Output the (X, Y) coordinate of the center of the cell containing the given text.  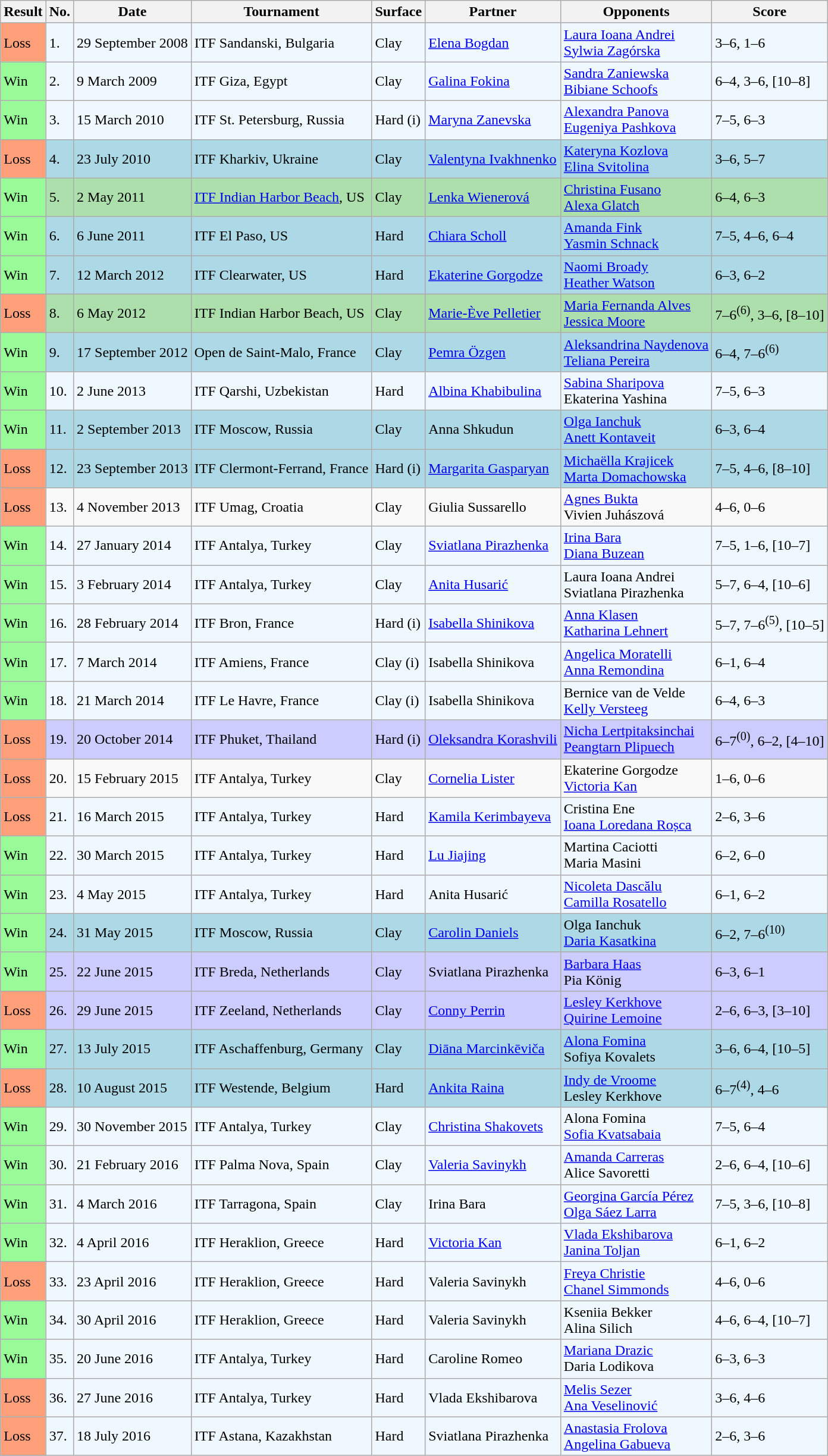
Galina Fokina (493, 81)
Oleksandra Korashvili (493, 739)
Chiara Scholl (493, 236)
27 January 2014 (133, 546)
18 July 2016 (133, 1436)
17. (59, 662)
Laura Ioana Andrei Sviatlana Pirazhenka (636, 584)
Date (133, 12)
20. (59, 778)
4 May 2015 (133, 894)
ITF Sandanski, Bulgaria (281, 43)
32. (59, 1242)
20 October 2014 (133, 739)
2 September 2013 (133, 430)
3. (59, 120)
Amanda Carreras Alice Savoretti (636, 1165)
5–7, 6–4, [10–6] (770, 584)
6–2, 7–6(10) (770, 933)
26. (59, 1010)
Bernice van de Velde Kelly Versteeg (636, 701)
Caroline Romeo (493, 1359)
Tournament (281, 12)
ITF Zeeland, Netherlands (281, 1010)
14. (59, 546)
6–4, 7–6(6) (770, 352)
Ekaterine Gorgodze (493, 275)
Olga Ianchuk Anett Kontaveit (636, 430)
Alona Fomina Sofia Kvatsabaia (636, 1127)
16 March 2015 (133, 816)
27. (59, 1048)
Alexandra Panova Eugeniya Pashkova (636, 120)
15 March 2010 (133, 120)
Maria Fernanda Alves Jessica Moore (636, 313)
Maryna Zanevska (493, 120)
2 June 2013 (133, 390)
Vlada Ekshibarova Janina Toljan (636, 1242)
1. (59, 43)
6–3, 6–3 (770, 1359)
Cristina Ene Ioana Loredana Roșca (636, 816)
23 July 2010 (133, 158)
16. (59, 624)
30 November 2015 (133, 1127)
No. (59, 12)
Melis Sezer Ana Veselinović (636, 1397)
ITF Qarshi, Uzbekistan (281, 390)
Surface (399, 12)
ITF Astana, Kazakhstan (281, 1436)
Sabina Sharipova Ekaterina Yashina (636, 390)
7–5, 4–6, [8–10] (770, 468)
3–6, 1–6 (770, 43)
3–6, 4–6 (770, 1397)
Olga Ianchuk Daria Kasatkina (636, 933)
2 May 2011 (133, 198)
ITF Giza, Egypt (281, 81)
31 May 2015 (133, 933)
Ankita Raina (493, 1088)
Michaëlla Krajicek Marta Domachowska (636, 468)
24. (59, 933)
30. (59, 1165)
ITF Kharkiv, Ukraine (281, 158)
8. (59, 313)
Anna Shkudun (493, 430)
27 June 2016 (133, 1397)
3 February 2014 (133, 584)
6–3, 6–1 (770, 971)
29. (59, 1127)
29 June 2015 (133, 1010)
30 April 2016 (133, 1320)
23. (59, 894)
6–3, 6–4 (770, 430)
28 February 2014 (133, 624)
ITF Clermont-Ferrand, France (281, 468)
9 March 2009 (133, 81)
Nicha Lertpitaksinchai Peangtarn Plipuech (636, 739)
36. (59, 1397)
13. (59, 507)
19. (59, 739)
ITF St. Petersburg, Russia (281, 120)
21. (59, 816)
Carolin Daniels (493, 933)
ITF Le Havre, France (281, 701)
6–4, 3–6, [10–8] (770, 81)
Kamila Kerimbayeva (493, 816)
Amanda Fink Yasmin Schnack (636, 236)
2–6, 6–4, [10–6] (770, 1165)
6–3, 6–2 (770, 275)
Sandra Zaniewska Bibiane Schoofs (636, 81)
4 April 2016 (133, 1242)
4 March 2016 (133, 1204)
Margarita Gasparyan (493, 468)
Anastasia Frolova Angelina Gabueva (636, 1436)
7–5, 3–6, [10–8] (770, 1204)
6–1, 6–4 (770, 662)
ITF Clearwater, US (281, 275)
Christina Fusano Alexa Glatch (636, 198)
21 February 2016 (133, 1165)
Agnes Bukta Vivien Juhászová (636, 507)
ITF Aschaffenburg, Germany (281, 1048)
Valentyna Ivakhnenko (493, 158)
3–6, 6–4, [10–5] (770, 1048)
Angelica Moratelli Anna Remondina (636, 662)
Mariana Drazic Daria Lodikova (636, 1359)
ITF Tarragona, Spain (281, 1204)
Cornelia Lister (493, 778)
37. (59, 1436)
Open de Saint-Malo, France (281, 352)
Barbara Haas Pia König (636, 971)
6. (59, 236)
Ekaterine Gorgodze Victoria Kan (636, 778)
35. (59, 1359)
9. (59, 352)
Nicoleta Dascălu Camilla Rosatello (636, 894)
6–7(4), 4–6 (770, 1088)
7–6(6), 3–6, [8–10] (770, 313)
6 May 2012 (133, 313)
Result (23, 12)
12 March 2012 (133, 275)
7 March 2014 (133, 662)
10 August 2015 (133, 1088)
4–6, 6–4, [10–7] (770, 1320)
Pemra Özgen (493, 352)
Alona Fomina Sofiya Kovalets (636, 1048)
ITF Palma Nova, Spain (281, 1165)
Christina Shakovets (493, 1127)
Elena Bogdan (493, 43)
ITF Bron, France (281, 624)
Naomi Broady Heather Watson (636, 275)
28. (59, 1088)
Marie-Ève Pelletier (493, 313)
Conny Perrin (493, 1010)
25. (59, 971)
Victoria Kan (493, 1242)
Martina Caciotti Maria Masini (636, 856)
Kateryna Kozlova Elina Svitolina (636, 158)
Vlada Ekshibarova (493, 1397)
6–7(0), 6–2, [4–10] (770, 739)
1–6, 0–6 (770, 778)
Freya Christie Chanel Simmonds (636, 1282)
10. (59, 390)
12. (59, 468)
15 February 2015 (133, 778)
11. (59, 430)
Giulia Sussarello (493, 507)
Laura Ioana Andrei Sylwia Zagórska (636, 43)
Georgina García Pérez Olga Sáez Larra (636, 1204)
2. (59, 81)
13 July 2015 (133, 1048)
5. (59, 198)
33. (59, 1282)
ITF Breda, Netherlands (281, 971)
Lesley Kerkhove Quirine Lemoine (636, 1010)
Indy de Vroome Lesley Kerkhove (636, 1088)
6–2, 6–0 (770, 856)
4 November 2013 (133, 507)
Anna Klasen Katharina Lehnert (636, 624)
22 June 2015 (133, 971)
Albina Khabibulina (493, 390)
23 September 2013 (133, 468)
17 September 2012 (133, 352)
7–5, 6–4 (770, 1127)
Lenka Wienerová (493, 198)
Irina Bara (493, 1204)
3–6, 5–7 (770, 158)
15. (59, 584)
22. (59, 856)
ITF El Paso, US (281, 236)
7–5, 1–6, [10–7] (770, 546)
Partner (493, 12)
34. (59, 1320)
Opponents (636, 12)
4. (59, 158)
ITF Phuket, Thailand (281, 739)
ITF Amiens, France (281, 662)
ITF Umag, Croatia (281, 507)
2–6, 6–3, [3–10] (770, 1010)
Lu Jiajing (493, 856)
Aleksandrina Naydenova Teliana Pereira (636, 352)
18. (59, 701)
Score (770, 12)
5–7, 7–6(5), [10–5] (770, 624)
7. (59, 275)
7–5, 4–6, 6–4 (770, 236)
29 September 2008 (133, 43)
20 June 2016 (133, 1359)
23 April 2016 (133, 1282)
6 June 2011 (133, 236)
ITF Westende, Belgium (281, 1088)
21 March 2014 (133, 701)
Kseniia Bekker Alina Silich (636, 1320)
30 March 2015 (133, 856)
Irina Bara Diana Buzean (636, 546)
31. (59, 1204)
Diāna Marcinkēviča (493, 1048)
